Provide the [x, y] coordinate of the cell's center where the given text is located.  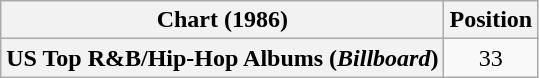
Position [491, 20]
Chart (1986) [222, 20]
33 [491, 58]
US Top R&B/Hip-Hop Albums (Billboard) [222, 58]
